Return [x, y] of the center of cell containing provided text 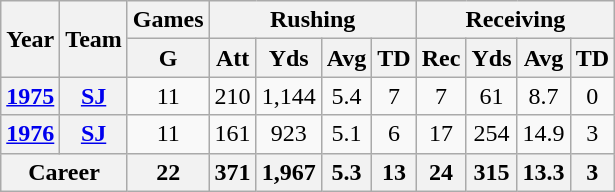
210 [232, 96]
17 [441, 134]
Career [64, 172]
161 [232, 134]
6 [394, 134]
Rec [441, 58]
Receiving [515, 20]
1975 [30, 96]
61 [492, 96]
Team [94, 39]
Att [232, 58]
5.3 [346, 172]
1,967 [288, 172]
G [168, 58]
0 [592, 96]
1976 [30, 134]
22 [168, 172]
24 [441, 172]
371 [232, 172]
Year [30, 39]
Rushing [312, 20]
14.9 [544, 134]
5.1 [346, 134]
923 [288, 134]
13 [394, 172]
315 [492, 172]
13.3 [544, 172]
1,144 [288, 96]
8.7 [544, 96]
5.4 [346, 96]
Games [168, 20]
254 [492, 134]
